Provide the [X, Y] coordinate of the cell's center where the given text is located.  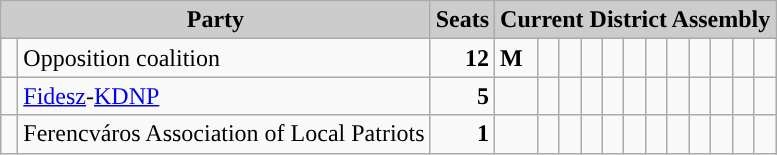
Party [216, 20]
Seats [462, 20]
12 [462, 58]
Ferencváros Association of Local Patriots [224, 134]
1 [462, 134]
Current District Assembly [636, 20]
Fidesz-KDNP [224, 96]
Opposition coalition [224, 58]
M [516, 58]
5 [462, 96]
